Return the (x, y) coordinate for the center point of the cell that contains the specified text.  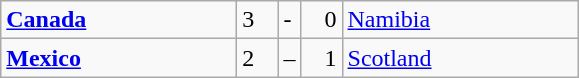
0 (322, 20)
- (290, 20)
Scotland (460, 58)
– (290, 58)
Namibia (460, 20)
3 (258, 20)
Canada (119, 20)
1 (322, 58)
2 (258, 58)
Mexico (119, 58)
